Return the [X, Y] coordinate for the center point of the cell that contains the specified text.  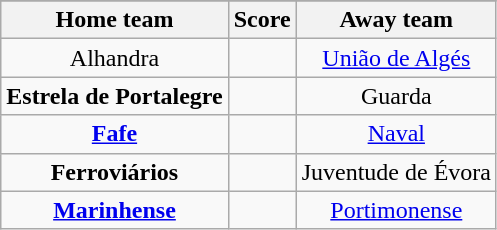
Alhandra [114, 58]
União de Algés [396, 58]
Estrela de Portalegre [114, 96]
Home team [114, 20]
Away team [396, 20]
Guarda [396, 96]
Score [262, 20]
Marinhense [114, 210]
Juventude de Évora [396, 172]
Naval [396, 134]
Ferroviários [114, 172]
Fafe [114, 134]
Portimonense [396, 210]
